Provide the [X, Y] coordinate of the cell's center where the given text is located.  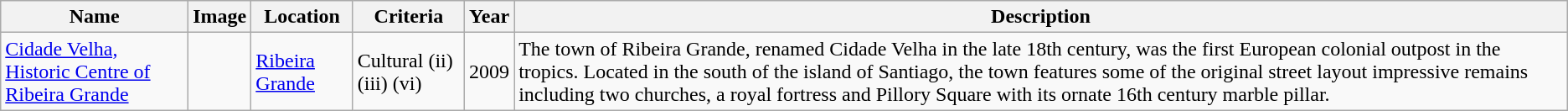
Description [1041, 17]
Cultural (ii) (iii) (vi) [409, 71]
2009 [489, 71]
Ribeira Grande [302, 71]
Image [219, 17]
Location [302, 17]
Year [489, 17]
Name [95, 17]
Cidade Velha, Historic Centre of Ribeira Grande [95, 71]
Criteria [409, 17]
